Provide the (X, Y) coordinate of the cell's center where the given text is located.  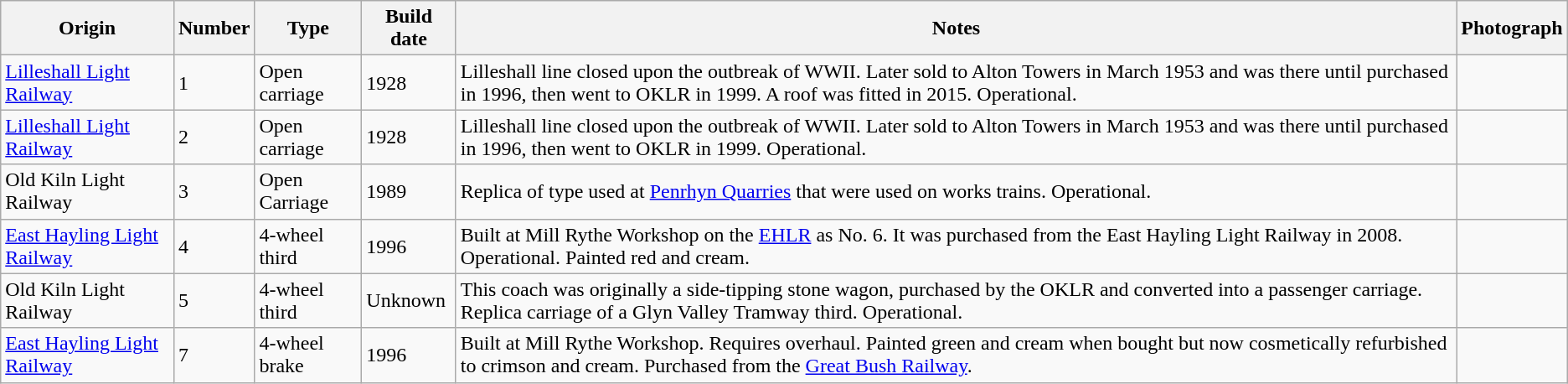
Replica of type used at Penrhyn Quarries that were used on works trains. Operational. (957, 191)
Photograph (1512, 29)
1 (214, 82)
5 (214, 300)
Origin (87, 29)
4 (214, 246)
4-wheel brake (308, 355)
2 (214, 138)
7 (214, 355)
Type (308, 29)
Notes (957, 29)
Build date (409, 29)
Open Carriage (308, 191)
Number (214, 29)
Built at Mill Rythe Workshop on the EHLR as No. 6. It was purchased from the East Hayling Light Railway in 2008. Operational. Painted red and cream. (957, 246)
Unknown (409, 300)
1989 (409, 191)
3 (214, 191)
